Output the [x, y] coordinate of the center of the cell containing the given text.  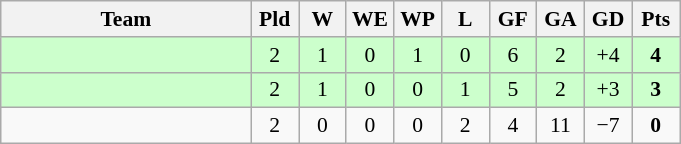
+4 [608, 55]
11 [561, 126]
3 [656, 90]
Pts [656, 19]
GA [561, 19]
6 [513, 55]
L [465, 19]
GD [608, 19]
W [322, 19]
+3 [608, 90]
5 [513, 90]
WE [370, 19]
−7 [608, 126]
Team [126, 19]
WP [418, 19]
Pld [275, 19]
GF [513, 19]
